Extract the [x, y] coordinate from the center of the cell holding the provided text.  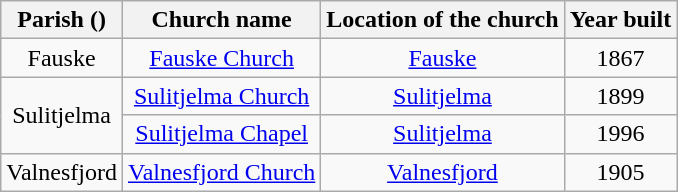
1899 [620, 96]
Fauske Church [221, 58]
Church name [221, 20]
Parish () [62, 20]
Year built [620, 20]
Sulitjelma Chapel [221, 134]
Sulitjelma Church [221, 96]
Location of the church [442, 20]
1867 [620, 58]
Valnesfjord Church [221, 172]
1905 [620, 172]
1996 [620, 134]
